Pinpoint the cell where the given text exists, returning its [X, Y] midpoint coordinate. 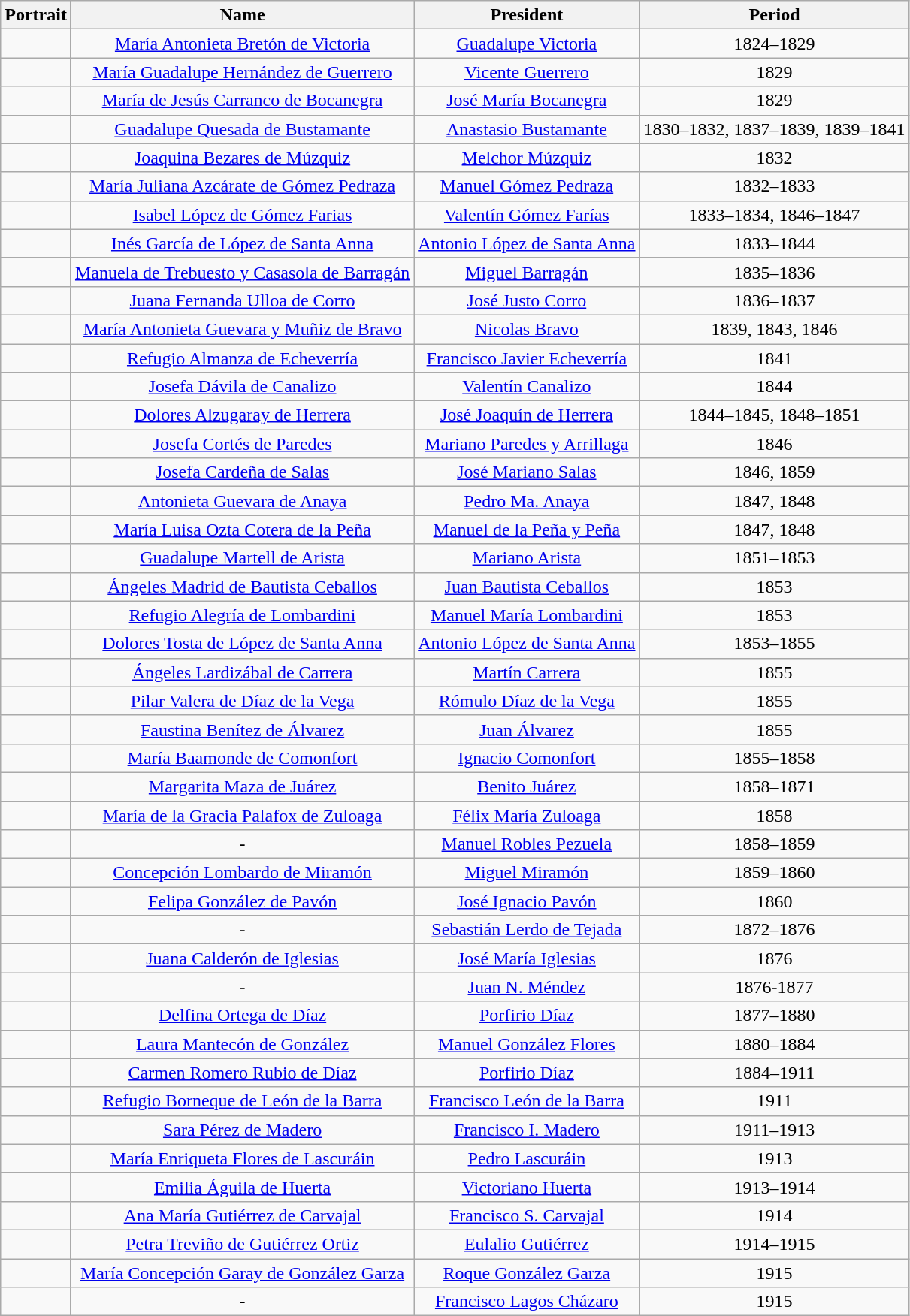
Ana María Gutiérrez de Carvajal [242, 1215]
1846 [774, 444]
José María Iglesias [527, 958]
1880–1884 [774, 1044]
1846, 1859 [774, 472]
José Joaquín de Herrera [527, 415]
Faustina Benítez de Álvarez [242, 729]
Juana Fernanda Ulloa de Corro [242, 300]
Pilar Valera de Díaz de la Vega [242, 701]
Francisco Javier Echeverría [527, 358]
1859–1860 [774, 873]
Pedro Lascuráin [527, 1158]
Juan N. Méndez [527, 987]
Mariano Arista [527, 558]
Rómulo Díaz de la Vega [527, 701]
President [527, 15]
Sara Pérez de Madero [242, 1130]
Joaquina Bezares de Múzquiz [242, 158]
Roque González Garza [527, 1273]
Francisco Lagos Cházaro [527, 1302]
Petra Treviño de Gutiérrez Ortiz [242, 1244]
Juana Calderón de Iglesias [242, 958]
Josefa Cortés de Paredes [242, 444]
María Concepción Garay de González Garza [242, 1273]
Refugio Almanza de Echeverría [242, 358]
Concepción Lombardo de Miramón [242, 873]
1841 [774, 358]
1911–1913 [774, 1130]
1853–1855 [774, 644]
1877–1880 [774, 1016]
1914 [774, 1215]
Eulalio Gutiérrez [527, 1244]
1832 [774, 158]
Antonieta Guevara de Anaya [242, 501]
1914–1915 [774, 1244]
José Ignacio Pavón [527, 901]
María Baamonde de Comonfort [242, 758]
Name [242, 15]
María Juliana Azcárate de Gómez Pedraza [242, 186]
1833–1844 [774, 243]
1839, 1843, 1846 [774, 329]
Valentín Canalizo [527, 387]
Mariano Paredes y Arrillaga [527, 444]
José Mariano Salas [527, 472]
Valentín Gómez Farías [527, 215]
Manuel María Lombardini [527, 615]
1844–1845, 1848–1851 [774, 415]
1860 [774, 901]
María Luisa Ozta Cotera de la Peña [242, 530]
Melchor Múzquiz [527, 158]
Martín Carrera [527, 672]
Francisco S. Carvajal [527, 1215]
1858–1871 [774, 786]
Victoriano Huerta [527, 1187]
1876 [774, 958]
Francisco León de la Barra [527, 1101]
Juan Álvarez [527, 729]
Manuel Robles Pezuela [527, 844]
Nicolas Bravo [527, 329]
1872–1876 [774, 930]
Inés García de López de Santa Anna [242, 243]
Josefa Cardeña de Salas [242, 472]
1876-1877 [774, 987]
Miguel Miramón [527, 873]
Félix María Zuloaga [527, 815]
Guadalupe Martell de Arista [242, 558]
María de la Gracia Palafox de Zuloaga [242, 815]
Sebastián Lerdo de Tejada [527, 930]
Dolores Tosta de López de Santa Anna [242, 644]
1851–1853 [774, 558]
1832–1833 [774, 186]
1913–1914 [774, 1187]
1858 [774, 815]
1836–1837 [774, 300]
Laura Mantecón de González [242, 1044]
Felipa González de Pavón [242, 901]
1884–1911 [774, 1073]
Manuela de Trebuesto y Casasola de Barragán [242, 272]
Dolores Alzugaray de Herrera [242, 415]
Vicente Guerrero [527, 72]
Carmen Romero Rubio de Díaz [242, 1073]
Ángeles Lardizábal de Carrera [242, 672]
Refugio Alegría de Lombardini [242, 615]
Portrait [36, 15]
1911 [774, 1101]
Miguel Barragán [527, 272]
Guadalupe Victoria [527, 44]
María Antonieta Bretón de Victoria [242, 44]
Francisco I. Madero [527, 1130]
María Antonieta Guevara y Muñiz de Bravo [242, 329]
José María Bocanegra [527, 101]
Juan Bautista Ceballos [527, 587]
Ignacio Comonfort [527, 758]
Manuel González Flores [527, 1044]
Pedro Ma. Anaya [527, 501]
Benito Juárez [527, 786]
Emilia Águila de Huerta [242, 1187]
Guadalupe Quesada de Bustamante [242, 129]
María Guadalupe Hernández de Guerrero [242, 72]
Manuel Gómez Pedraza [527, 186]
Period [774, 15]
María de Jesús Carranco de Bocanegra [242, 101]
Refugio Borneque de León de la Barra [242, 1101]
José Justo Corro [527, 300]
Josefa Dávila de Canalizo [242, 387]
Manuel de la Peña y Peña [527, 530]
María Enriqueta Flores de Lascuráin [242, 1158]
1830–1832, 1837–1839, 1839–1841 [774, 129]
1855–1858 [774, 758]
Delfina Ortega de Díaz [242, 1016]
1858–1859 [774, 844]
Isabel López de Gómez Farias [242, 215]
1835–1836 [774, 272]
1844 [774, 387]
1824–1829 [774, 44]
Ángeles Madrid de Bautista Ceballos [242, 587]
Anastasio Bustamante [527, 129]
Margarita Maza de Juárez [242, 786]
1833–1834, 1846–1847 [774, 215]
1913 [774, 1158]
